For the text-containing cell, return its midpoint in [X, Y] coordinate format. 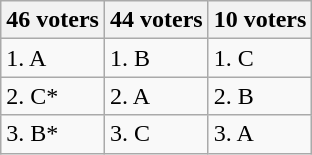
10 voters [260, 20]
2. C* [53, 96]
44 voters [156, 20]
1. A [53, 58]
2. B [260, 96]
3. A [260, 134]
2. A [156, 96]
46 voters [53, 20]
1. C [260, 58]
3. B* [53, 134]
3. C [156, 134]
1. B [156, 58]
